Extract the [x, y] coordinate from the center of the cell holding the provided text.  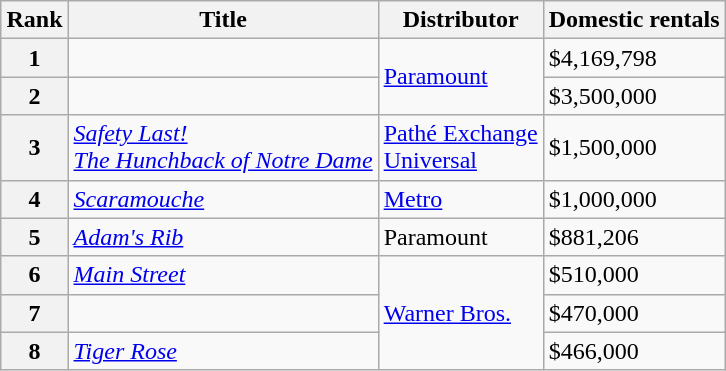
Tiger Rose [223, 351]
$1,500,000 [634, 148]
Adam's Rib [223, 237]
Domestic rentals [634, 20]
Metro [460, 199]
8 [34, 351]
5 [34, 237]
Rank [34, 20]
$466,000 [634, 351]
$470,000 [634, 313]
2 [34, 96]
$1,000,000 [634, 199]
$3,500,000 [634, 96]
3 [34, 148]
Main Street [223, 275]
Safety Last!The Hunchback of Notre Dame [223, 148]
4 [34, 199]
6 [34, 275]
Title [223, 20]
$4,169,798 [634, 58]
1 [34, 58]
7 [34, 313]
Distributor [460, 20]
$510,000 [634, 275]
$881,206 [634, 237]
Scaramouche [223, 199]
Warner Bros. [460, 313]
Pathé ExchangeUniversal [460, 148]
